From the cell containing the given text, extract its center point as (X, Y) coordinate. 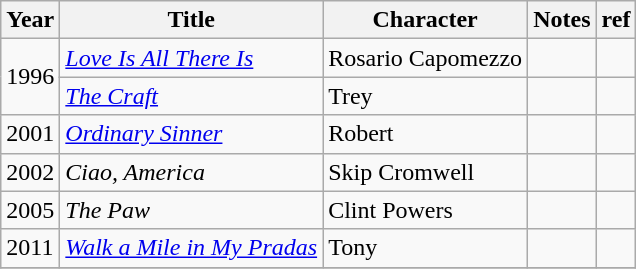
Character (426, 20)
2001 (30, 134)
Notes (562, 20)
2002 (30, 172)
1996 (30, 77)
The Paw (192, 210)
Tony (426, 248)
Robert (426, 134)
Love Is All There Is (192, 58)
2011 (30, 248)
Rosario Capomezzo (426, 58)
The Craft (192, 96)
Clint Powers (426, 210)
Walk a Mile in My Pradas (192, 248)
Trey (426, 96)
Year (30, 20)
Skip Cromwell (426, 172)
ref (616, 20)
Ciao, America (192, 172)
2005 (30, 210)
Title (192, 20)
Ordinary Sinner (192, 134)
